Return the (X, Y) coordinate for the center point of the cell that contains the specified text.  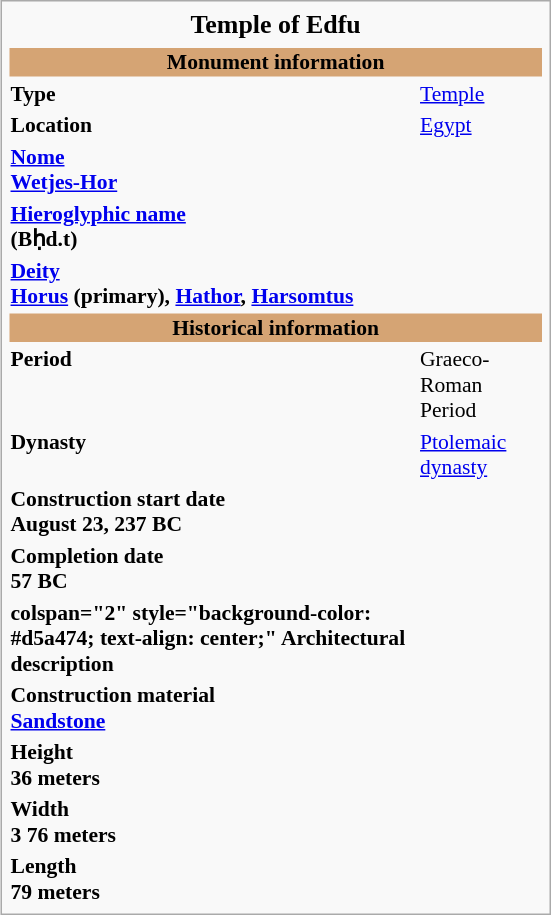
Construction start date August 23, 237 BC (212, 511)
Hieroglyphic name (Bḥd.t) (212, 226)
Ptolemaic dynasty (481, 454)
Construction material Sandstone (212, 708)
Temple of Edfu (276, 26)
Location (212, 125)
Graeco-Roman Period (481, 385)
Length 79 meters (212, 879)
Monument information (276, 62)
Height 36 meters (212, 765)
Historical information (276, 327)
colspan="2" style="background-color: #d5a474; text-align: center;" Architectural description (212, 638)
Type (212, 93)
Completion date 57 BC (212, 568)
Egypt (481, 125)
Period (212, 385)
Temple (481, 93)
Width 3 76 meters (212, 822)
Nome Wetjes-Hor (212, 169)
Dynasty (212, 454)
Deity Horus (primary), Hathor, Harsomtus (212, 283)
